Find where the given text appears and provide that cell's center as [X, Y] coordinate. 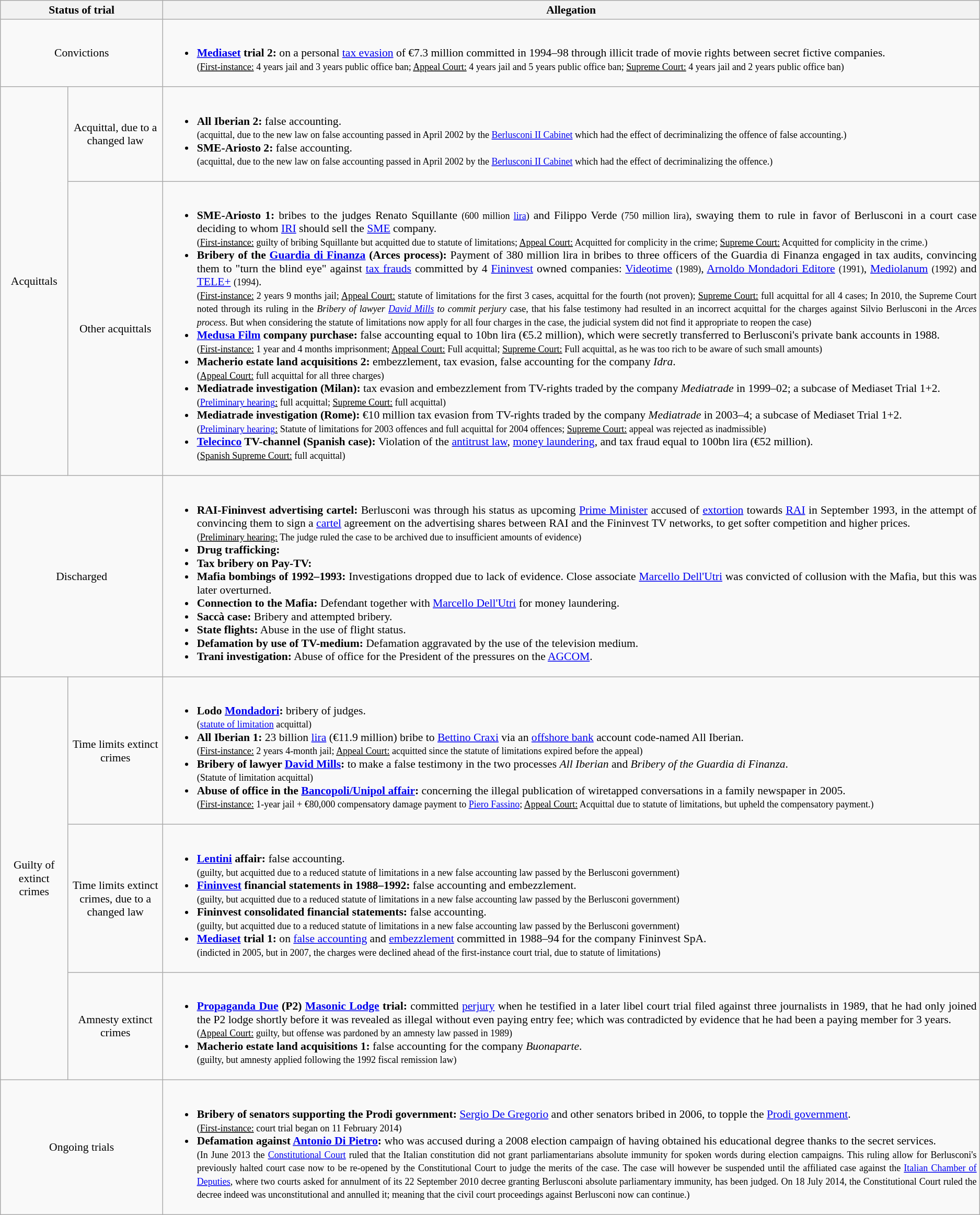
Other acquittals [116, 328]
Acquittal, due to a changed law [116, 135]
Guilty of extinct crimes [34, 878]
Acquittals [34, 282]
Time limits extinct crimes [116, 750]
Amnesty extinct crimes [116, 1026]
Status of trial [82, 10]
Ongoing trials [82, 1148]
Discharged [82, 577]
Time limits extinct crimes, due to a changed law [116, 899]
Allegation [571, 10]
Convictions [82, 53]
